Locate the cell with the specified text and output its [x, y] center coordinate. 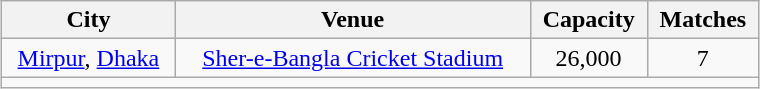
Mirpur, Dhaka [89, 58]
Sher-e-Bangla Cricket Stadium [352, 58]
Capacity [588, 20]
City [89, 20]
Matches [702, 20]
Venue [352, 20]
26,000 [588, 58]
7 [702, 58]
